Pinpoint the cell where the given text exists, returning its [x, y] midpoint coordinate. 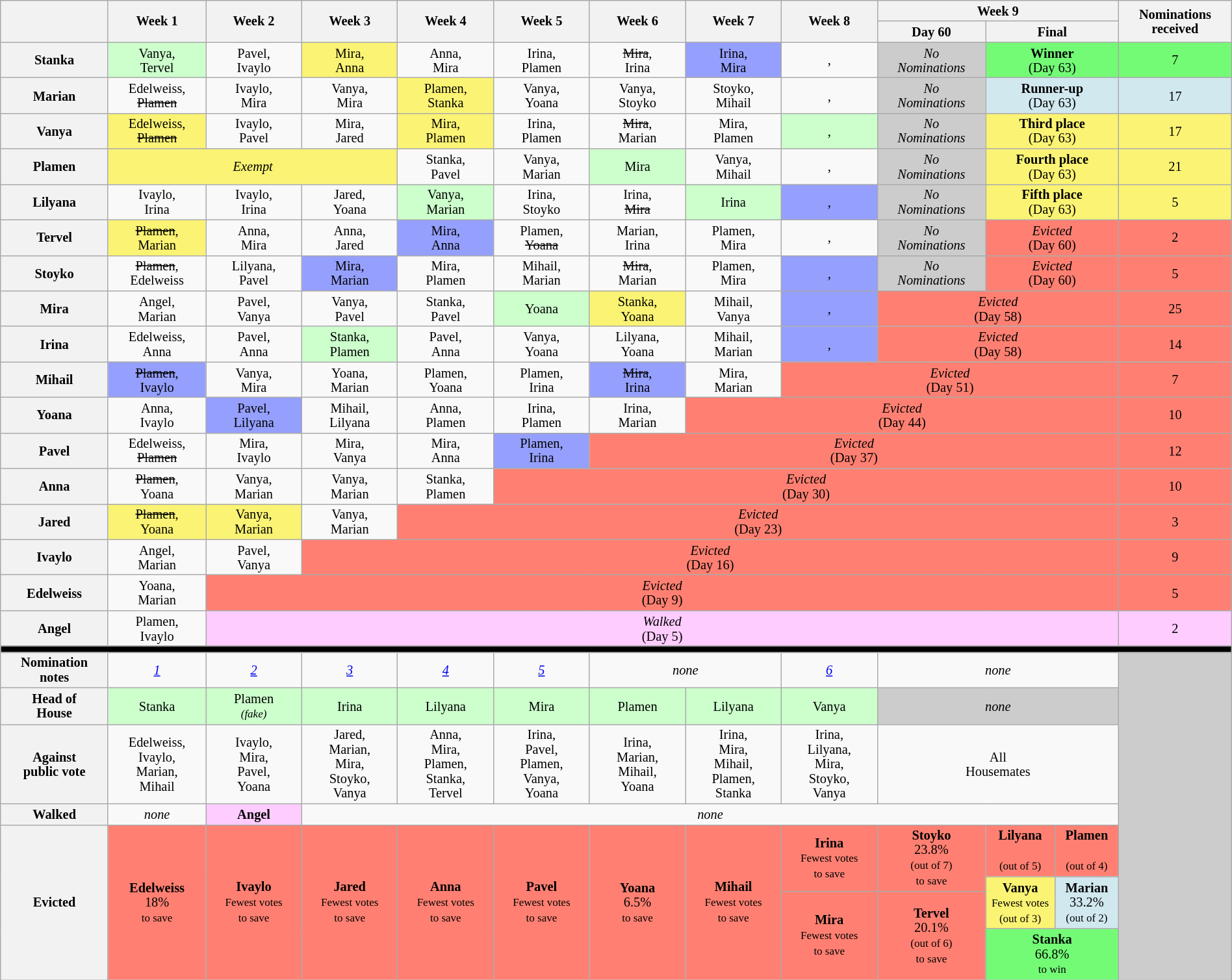
MihailFewest votesto save [734, 902]
Mira,Vanya [350, 451]
Marian,Irina [637, 238]
4 [446, 669]
Pavel,Lilyana [254, 415]
Ivaylo,Mira [254, 95]
IvayloFewest votesto save [254, 902]
Mihail [55, 380]
Lilyana,Yoana [637, 344]
Tervel20.1%(out of 6)to save [932, 935]
Fifth place(Day 63) [1053, 201]
Mira,Ivaylo [254, 451]
Ivaylo,Mira,Pavel,Yoana [254, 764]
Mira,Jared [350, 131]
Stoyko [55, 273]
25 [1175, 308]
Anna [55, 486]
AllHousemates [998, 764]
Edelweiss,Ivaylo,Marian,Mihail [157, 764]
Evicted(Day 51) [950, 380]
Nominationnotes [55, 669]
Day 60 [932, 31]
AnnaFewest votesto save [446, 902]
Fourth place(Day 63) [1053, 166]
Yoana6.5%to save [637, 902]
9 [1175, 558]
Vanya,Tervel [157, 60]
Evicted(Day 9) [663, 593]
Marian33.2%(out of 2) [1086, 903]
Vanya,Mihail [734, 166]
Pavel,Ivaylo [254, 60]
Stoyko,Mihail [734, 95]
Week 9 [998, 10]
Vanya,Stoyko [637, 95]
Jared [55, 521]
Lilyana(out of 5) [1020, 851]
Week 6 [637, 21]
Pavel [55, 451]
Week 4 [446, 21]
Walked [55, 814]
Againstpublic vote [55, 764]
Third place(Day 63) [1053, 131]
Stoyko23.8%(out of 7)to save [932, 858]
Exempt [253, 166]
Evicted(Day 44) [902, 415]
Plamen(out of 4) [1086, 851]
Stanka66.8%to win [1053, 954]
Evicted(Day 23) [758, 521]
Evicted(Day 30) [806, 486]
Ivaylo,Pavel [254, 131]
Tervel [55, 238]
Plamen,Edelweiss [157, 273]
Irina,Marian [637, 415]
Irina,Pavel,Plamen,Vanya,Yoana [542, 764]
Edelweiss [55, 593]
Vanya,Pavel [350, 308]
PavelFewest votesto save [542, 902]
21 [1175, 166]
Anna,Mira,Plamen,Stanka,Tervel [446, 764]
IrinaFewest votesto save [829, 858]
Week 5 [542, 21]
Mihail,Lilyana [350, 415]
Plamen,Marian [157, 238]
Week 7 [734, 21]
Walked(Day 5) [663, 628]
Anna,Ivaylo [157, 415]
Stanka,Yoana [637, 308]
Runner-up(Day 63) [1053, 95]
Week 8 [829, 21]
Anna,Jared [350, 238]
Evicted(Day 16) [710, 558]
1 [157, 669]
Jared,Marian,Mira,Stoyko,Vanya [350, 764]
6 [829, 669]
Plamen(fake) [254, 706]
12 [1175, 451]
14 [1175, 344]
Edelweiss,Anna [157, 344]
Week 1 [157, 21]
MiraFewest votesto save [829, 935]
Week 3 [350, 21]
JaredFewest votesto save [350, 902]
Irina,Mira,Mihail,Plamen,Stanka [734, 764]
Final [1053, 31]
Jared,Yoana [350, 201]
Lilyana,Pavel [254, 273]
Head ofHouse [55, 706]
Anna,Plamen [446, 415]
Plamen,Stanka [446, 95]
Irina,Marian,Mihail,Yoana [637, 764]
Irina,Stoyko [542, 201]
Ivaylo [55, 558]
Week 2 [254, 21]
Irina,Lilyana,Mira,Stoyko,Vanya [829, 764]
Edelweiss18%to save [157, 902]
VanyaFewest votes(out of 3) [1020, 903]
Evicted [55, 902]
Nominationsreceived [1175, 21]
Winner(Day 63) [1053, 60]
Marian [55, 95]
Mihail,Vanya [734, 308]
Evicted(Day 37) [854, 451]
